Detect which cell encompasses the target text, then output its (x, y) center coordinate. 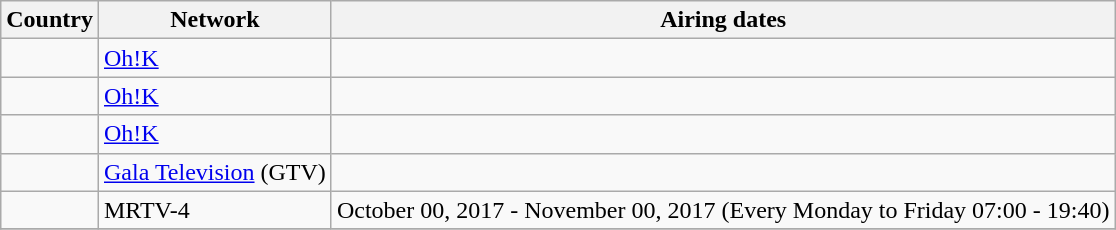
Network (214, 20)
Airing dates (723, 20)
Country (50, 20)
October 00, 2017 - November 00, 2017 (Every Monday to Friday 07:00 - 19:40) (723, 210)
MRTV-4 (214, 210)
Gala Television (GTV) (214, 172)
